Output the [X, Y] coordinate of the center of the cell containing the given text.  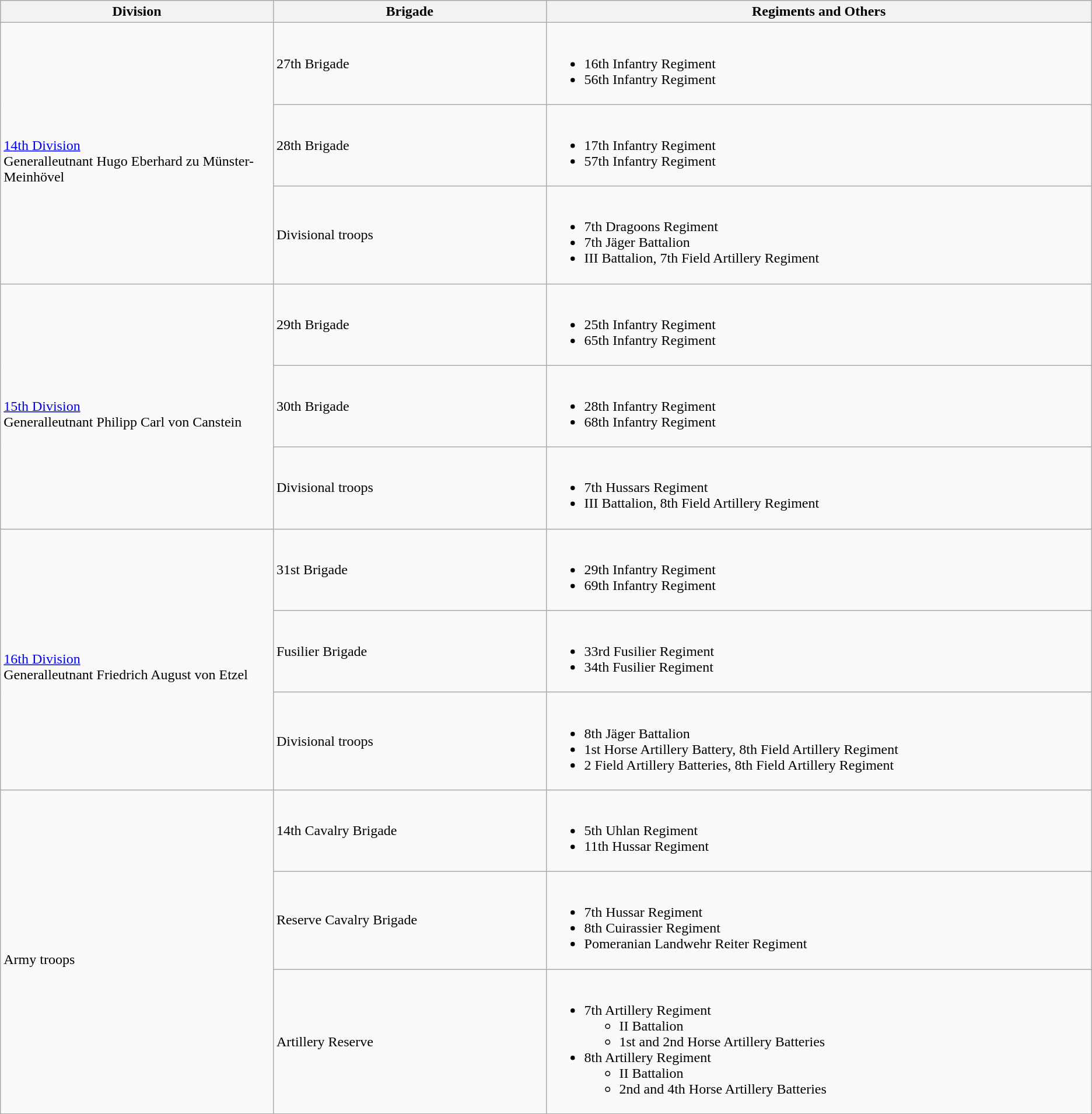
17th Infantry Regiment57th Infantry Regiment [819, 145]
30th Brigade [409, 406]
16th Division Generalleutnant Friedrich August von Etzel [137, 659]
Fusilier Brigade [409, 651]
7th Artillery RegimentII Battalion1st and 2nd Horse Artillery Batteries8th Artillery RegimentII Battalion2nd and 4th Horse Artillery Batteries [819, 1041]
15th Division Generalleutnant Philipp Carl von Canstein [137, 406]
31st Brigade [409, 570]
25th Infantry Regiment65th Infantry Regiment [819, 324]
28th Brigade [409, 145]
27th Brigade [409, 64]
33rd Fusilier Regiment34th Fusilier Regiment [819, 651]
Regiments and Others [819, 12]
Artillery Reserve [409, 1041]
Reserve Cavalry Brigade [409, 920]
Brigade [409, 12]
5th Uhlan Regiment11th Hussar Regiment [819, 830]
16th Infantry Regiment56th Infantry Regiment [819, 64]
7th Hussars RegimentIII Battalion, 8th Field Artillery Regiment [819, 488]
7th Dragoons Regiment7th Jäger BattalionIII Battalion, 7th Field Artillery Regiment [819, 235]
29th Infantry Regiment69th Infantry Regiment [819, 570]
14th Division Generalleutnant Hugo Eberhard zu Münster-Meinhövel [137, 153]
8th Jäger Battalion1st Horse Artillery Battery, 8th Field Artillery Regiment2 Field Artillery Batteries, 8th Field Artillery Regiment [819, 741]
Division [137, 12]
14th Cavalry Brigade [409, 830]
7th Hussar Regiment8th Cuirassier RegimentPomeranian Landwehr Reiter Regiment [819, 920]
29th Brigade [409, 324]
Army troops [137, 951]
28th Infantry Regiment68th Infantry Regiment [819, 406]
